Pinpoint the cell where the given text exists, returning its (x, y) midpoint coordinate. 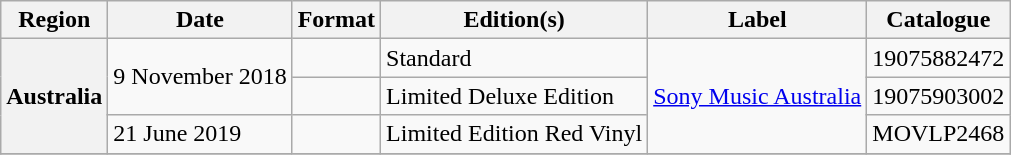
9 November 2018 (200, 77)
Catalogue (938, 20)
Region (54, 20)
Australia (54, 96)
21 June 2019 (200, 134)
Format (336, 20)
Date (200, 20)
MOVLP2468 (938, 134)
19075903002 (938, 96)
Limited Edition Red Vinyl (514, 134)
Limited Deluxe Edition (514, 96)
Standard (514, 58)
Sony Music Australia (758, 96)
Edition(s) (514, 20)
Label (758, 20)
19075882472 (938, 58)
